From the cell containing the given text, extract its center point as [X, Y] coordinate. 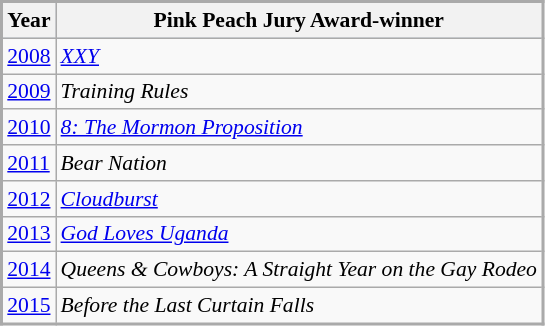
2009 [29, 92]
Training Rules [300, 92]
8: The Mormon Proposition [300, 128]
2013 [29, 234]
Pink Peach Jury Award-winner [300, 20]
Before the Last Curtain Falls [300, 306]
2014 [29, 270]
God Loves Uganda [300, 234]
Queens & Cowboys: A Straight Year on the Gay Rodeo [300, 270]
2008 [29, 56]
2012 [29, 199]
2010 [29, 128]
Cloudburst [300, 199]
Year [29, 20]
2011 [29, 163]
Bear Nation [300, 163]
2015 [29, 306]
XXY [300, 56]
